Find where the given text appears and provide that cell's center as (X, Y) coordinate. 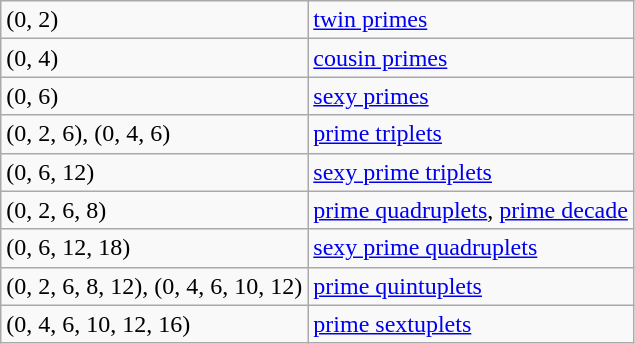
(0, 4) (154, 58)
prime quintuplets (471, 286)
twin primes (471, 20)
(0, 6, 12) (154, 172)
sexy primes (471, 96)
sexy prime quadruplets (471, 248)
sexy prime triplets (471, 172)
(0, 6, 12, 18) (154, 248)
(0, 6) (154, 96)
prime quadruplets, prime decade (471, 210)
prime sextuplets (471, 324)
(0, 2, 6, 8, 12), (0, 4, 6, 10, 12) (154, 286)
(0, 4, 6, 10, 12, 16) (154, 324)
(0, 2, 6, 8) (154, 210)
(0, 2, 6), (0, 4, 6) (154, 134)
(0, 2) (154, 20)
prime triplets (471, 134)
cousin primes (471, 58)
